From the cell containing the given text, extract its center point as [x, y] coordinate. 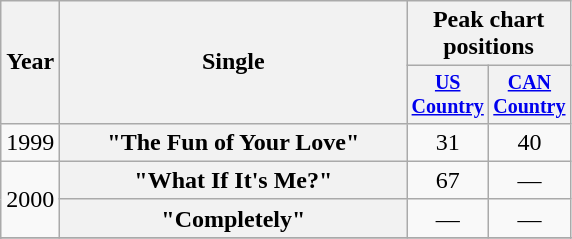
Year [30, 62]
CAN Country [530, 94]
"Completely" [234, 218]
31 [448, 142]
"The Fun of Your Love" [234, 142]
Single [234, 62]
40 [530, 142]
1999 [30, 142]
"What If It's Me?" [234, 180]
2000 [30, 199]
US Country [448, 94]
67 [448, 180]
Peak chartpositions [488, 34]
